Extract the (x, y) coordinate from the center of the cell holding the provided text.  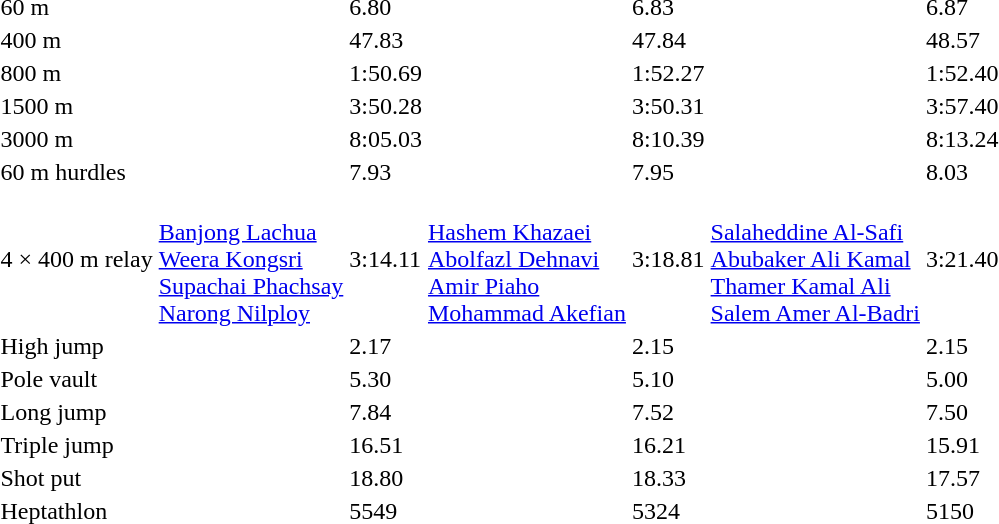
8:05.03 (386, 139)
5.30 (386, 379)
16.21 (668, 445)
3:18.81 (668, 259)
2.15 (668, 346)
Banjong LachuaWeera KongsriSupachai PhachsayNarong Nilploy (251, 259)
7.95 (668, 172)
7.84 (386, 412)
47.84 (668, 40)
Hashem KhazaeiAbolfazl DehnaviAmir PiahoMohammad Akefian (526, 259)
2.17 (386, 346)
47.83 (386, 40)
1:50.69 (386, 73)
16.51 (386, 445)
18.33 (668, 478)
5.10 (668, 379)
1:52.27 (668, 73)
Salaheddine Al-SafiAbubaker Ali KamalThamer Kamal AliSalem Amer Al-Badri (815, 259)
7.93 (386, 172)
3:50.31 (668, 106)
3:50.28 (386, 106)
7.52 (668, 412)
18.80 (386, 478)
3:14.11 (386, 259)
8:10.39 (668, 139)
